Identify which cell holds the provided text, then report its (X, Y) central coordinate. 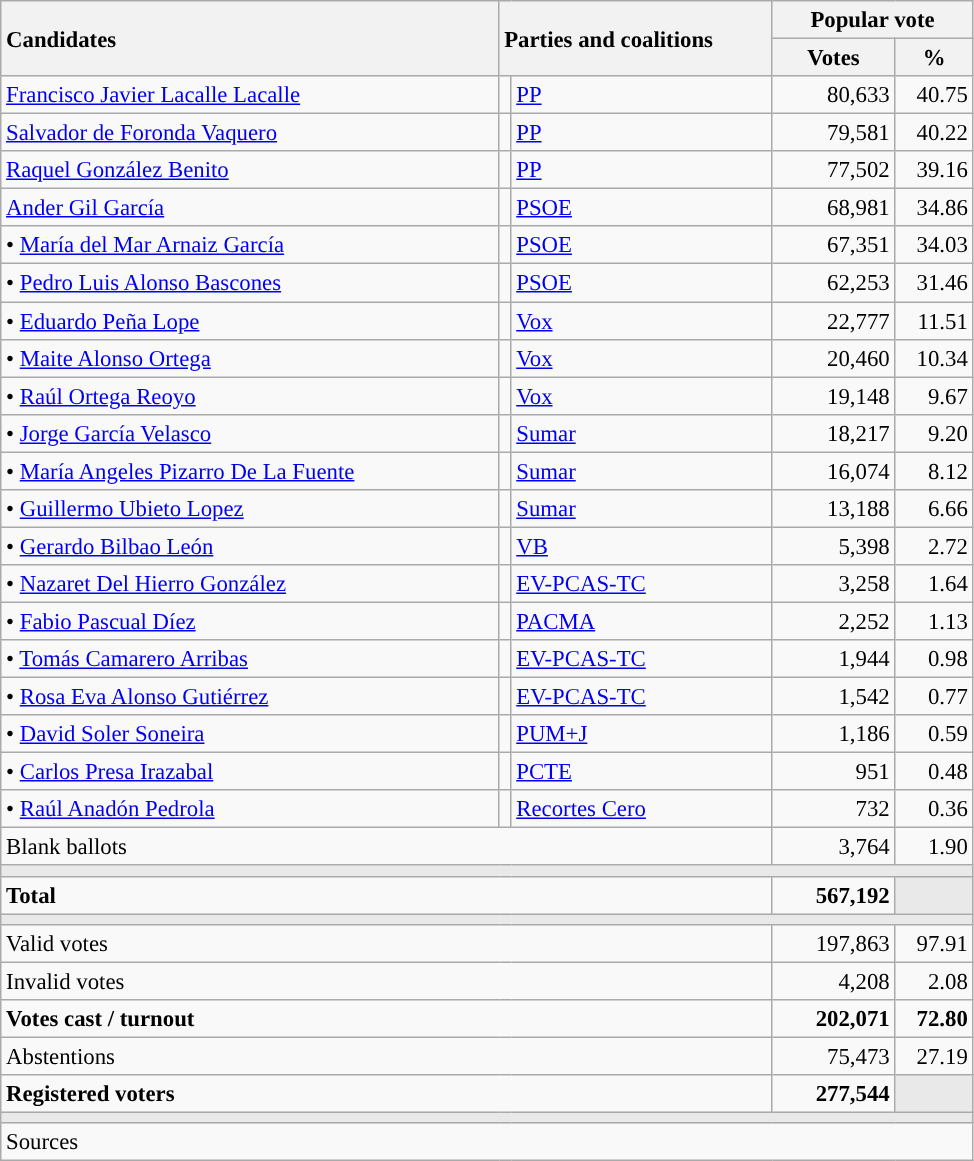
• Jorge García Velasco (250, 433)
34.03 (934, 245)
197,863 (834, 943)
951 (834, 772)
11.51 (934, 321)
Salvador de Foronda Vaquero (250, 133)
Sources (487, 1142)
Total (386, 895)
97.91 (934, 943)
40.75 (934, 95)
3,258 (834, 584)
0.59 (934, 734)
9.20 (934, 433)
1,186 (834, 734)
PACMA (642, 621)
4,208 (834, 981)
16,074 (834, 471)
9.67 (934, 396)
80,633 (834, 95)
10.34 (934, 358)
• David Soler Soneira (250, 734)
3,764 (834, 847)
277,544 (834, 1094)
% (934, 58)
PCTE (642, 772)
1.13 (934, 621)
Votes (834, 58)
40.22 (934, 133)
18,217 (834, 433)
31.46 (934, 283)
39.16 (934, 170)
1.90 (934, 847)
67,351 (834, 245)
• Maite Alonso Ortega (250, 358)
1.64 (934, 584)
27.19 (934, 1056)
VB (642, 546)
0.36 (934, 809)
19,148 (834, 396)
Ander Gil García (250, 208)
• Rosa Eva Alonso Gutiérrez (250, 697)
68,981 (834, 208)
79,581 (834, 133)
75,473 (834, 1056)
5,398 (834, 546)
202,071 (834, 1019)
• Gerardo Bilbao León (250, 546)
6.66 (934, 509)
1,542 (834, 697)
567,192 (834, 895)
Registered voters (386, 1094)
Popular vote (872, 20)
Francisco Javier Lacalle Lacalle (250, 95)
0.77 (934, 697)
• Guillermo Ubieto Lopez (250, 509)
Abstentions (386, 1056)
20,460 (834, 358)
62,253 (834, 283)
• Raúl Ortega Reoyo (250, 396)
Blank ballots (386, 847)
PUM+J (642, 734)
• María del Mar Arnaiz García (250, 245)
13,188 (834, 509)
22,777 (834, 321)
8.12 (934, 471)
34.86 (934, 208)
Parties and coalitions (636, 38)
77,502 (834, 170)
Votes cast / turnout (386, 1019)
Recortes Cero (642, 809)
• Fabio Pascual Díez (250, 621)
• Eduardo Peña Lope (250, 321)
2.72 (934, 546)
Invalid votes (386, 981)
1,944 (834, 659)
732 (834, 809)
• Pedro Luis Alonso Bascones (250, 283)
• Tomás Camarero Arribas (250, 659)
0.48 (934, 772)
• Raúl Anadón Pedrola (250, 809)
Candidates (250, 38)
• María Angeles Pizarro De La Fuente (250, 471)
• Carlos Presa Irazabal (250, 772)
2.08 (934, 981)
2,252 (834, 621)
0.98 (934, 659)
• Nazaret Del Hierro González (250, 584)
Raquel González Benito (250, 170)
Valid votes (386, 943)
72.80 (934, 1019)
